Determine the (x, y) coordinate at the center of the cell enclosing the given text.  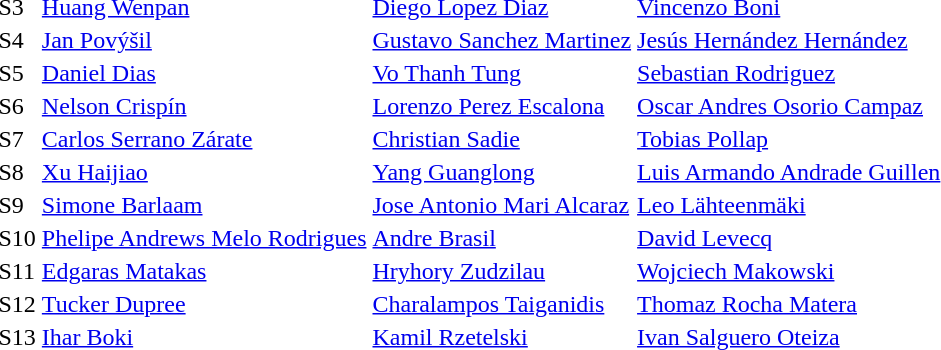
Yang Guanglong (502, 172)
Gustavo Sanchez Martinez (502, 40)
Simone Barlaam (204, 205)
Nelson Crispín (204, 106)
Xu Haijiao (204, 172)
Jose Antonio Mari Alcaraz (502, 205)
Hryhory Zudzilau (502, 271)
Phelipe Andrews Melo Rodrigues (204, 238)
Charalampos Taiganidis (502, 304)
Tucker Dupree (204, 304)
Daniel Dias (204, 73)
Christian Sadie (502, 139)
Jan Povýšil (204, 40)
Edgaras Matakas (204, 271)
Carlos Serrano Zárate (204, 139)
Andre Brasil (502, 238)
Vo Thanh Tung (502, 73)
Lorenzo Perez Escalona (502, 106)
